Return the [X, Y] coordinate for the center point of the cell that contains the specified text.  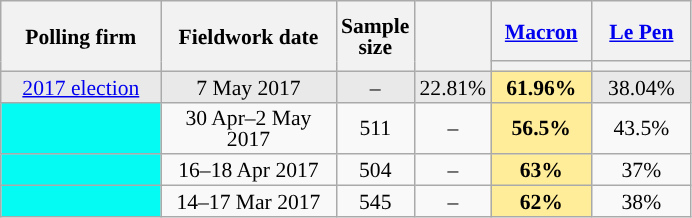
Fieldwork date [248, 36]
37% [641, 170]
30 Apr–2 May 2017 [248, 128]
22.81% [452, 86]
14–17 Mar 2017 [248, 202]
62% [541, 202]
38.04% [641, 86]
16–18 Apr 2017 [248, 170]
61.96% [541, 86]
504 [375, 170]
511 [375, 128]
38% [641, 202]
56.5% [541, 128]
545 [375, 202]
43.5% [641, 128]
7 May 2017 [248, 86]
Macron [541, 31]
2017 election [81, 86]
Polling firm [81, 36]
Samplesize [375, 36]
Le Pen [641, 31]
63% [541, 170]
